Provide the [x, y] coordinate of the cell's center where the given text is located.  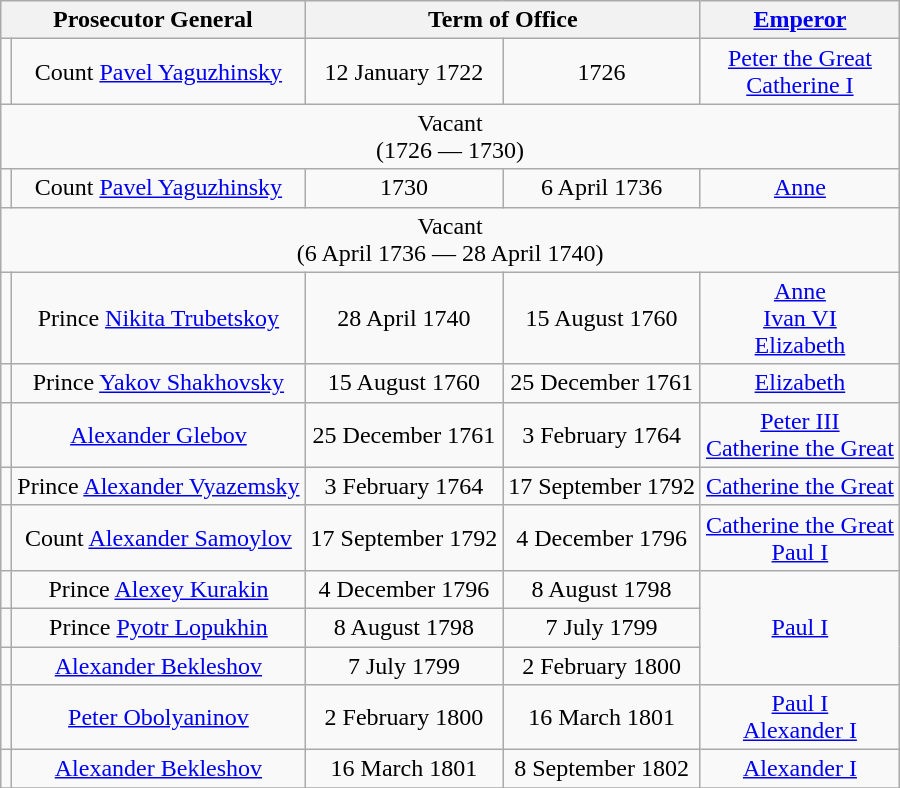
Prince Yakov Shakhovsky [158, 383]
Vacant(6 April 1736 — 28 April 1740) [450, 240]
Prince Alexey Kurakin [158, 589]
12 January 1722 [404, 72]
Peter Obolyaninov [158, 718]
1726 [602, 72]
Peter the GreatCatherine I [800, 72]
6 April 1736 [602, 188]
Emperor [800, 20]
Prince Pyotr Lopukhin [158, 627]
AnneIvan VIElizabeth [800, 318]
Term of Office [502, 20]
Elizabeth [800, 383]
Peter IIICatherine the Great [800, 434]
Prince Alexander Vyazemsky [158, 486]
Count Alexander Samoylov [158, 538]
Alexander Glebov [158, 434]
Prosecutor General [153, 20]
8 September 1802 [602, 769]
28 April 1740 [404, 318]
Paul I [800, 627]
Catherine the Great [800, 486]
Catherine the GreatPaul I [800, 538]
Alexander I [800, 769]
Anne [800, 188]
Vacant(1726 — 1730) [450, 136]
Prince Nikita Trubetskoy [158, 318]
Paul IAlexander I [800, 718]
1730 [404, 188]
